Determine the (X, Y) coordinate at the center of the cell enclosing the given text.  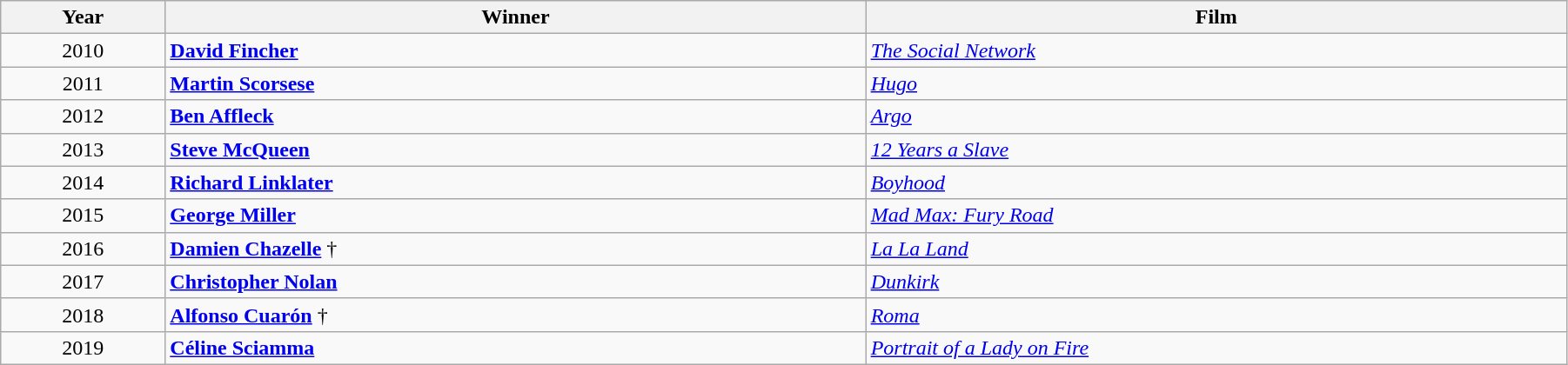
Dunkirk (1216, 282)
Film (1216, 17)
2010 (84, 50)
2017 (84, 282)
Winner (515, 17)
2019 (84, 348)
2016 (84, 249)
Mad Max: Fury Road (1216, 216)
Martin Scorsese (515, 83)
David Fincher (515, 50)
Christopher Nolan (515, 282)
Year (84, 17)
Portrait of a Lady on Fire (1216, 348)
Damien Chazelle † (515, 249)
Ben Affleck (515, 116)
Richard Linklater (515, 182)
Céline Sciamma (515, 348)
The Social Network (1216, 50)
George Miller (515, 216)
2011 (84, 83)
2014 (84, 182)
2013 (84, 149)
2015 (84, 216)
2012 (84, 116)
2018 (84, 315)
Alfonso Cuarón † (515, 315)
Boyhood (1216, 182)
Argo (1216, 116)
Steve McQueen (515, 149)
12 Years a Slave (1216, 149)
Roma (1216, 315)
Hugo (1216, 83)
La La Land (1216, 249)
